Return the (X, Y) coordinate for the center point of the cell that contains the specified text.  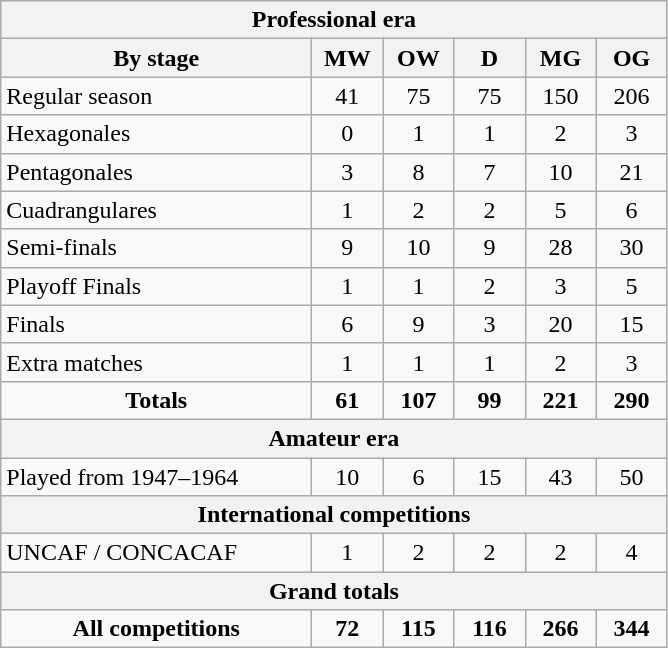
107 (418, 400)
By stage (156, 58)
D (490, 58)
150 (560, 96)
8 (418, 172)
61 (348, 400)
206 (632, 96)
41 (348, 96)
Extra matches (156, 362)
4 (632, 553)
Regular season (156, 96)
Playoff Finals (156, 286)
Played from 1947–1964 (156, 477)
7 (490, 172)
Grand totals (334, 591)
Professional era (334, 20)
MW (348, 58)
Cuadrangulares (156, 210)
OG (632, 58)
UNCAF / CONCACAF (156, 553)
Pentagonales (156, 172)
266 (560, 629)
All competitions (156, 629)
MG (560, 58)
21 (632, 172)
Semi-finals (156, 248)
International competitions (334, 515)
Totals (156, 400)
116 (490, 629)
99 (490, 400)
20 (560, 324)
344 (632, 629)
Finals (156, 324)
0 (348, 134)
Hexagonales (156, 134)
50 (632, 477)
28 (560, 248)
30 (632, 248)
290 (632, 400)
72 (348, 629)
Amateur era (334, 438)
43 (560, 477)
OW (418, 58)
221 (560, 400)
115 (418, 629)
